Detect which cell encompasses the target text, then output its (X, Y) center coordinate. 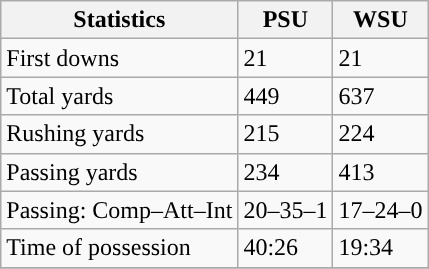
215 (286, 134)
234 (286, 172)
40:26 (286, 248)
413 (380, 172)
Total yards (120, 96)
Passing: Comp–Att–Int (120, 210)
WSU (380, 20)
17–24–0 (380, 210)
Statistics (120, 20)
Time of possession (120, 248)
19:34 (380, 248)
449 (286, 96)
PSU (286, 20)
637 (380, 96)
224 (380, 134)
Passing yards (120, 172)
20–35–1 (286, 210)
First downs (120, 58)
Rushing yards (120, 134)
